Locate the cell with the specified text and output its (X, Y) center coordinate. 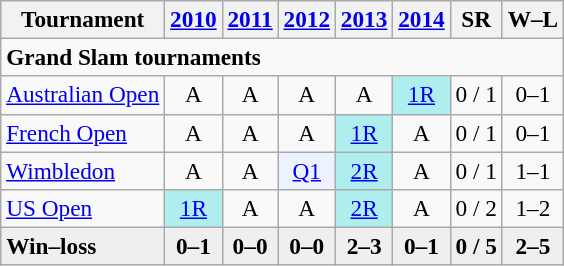
Tournament (83, 19)
Australian Open (83, 95)
2011 (250, 19)
Win–loss (83, 246)
Grand Slam tournaments (282, 57)
US Open (83, 208)
1–2 (532, 208)
1–1 (532, 170)
2012 (306, 19)
0 / 5 (476, 246)
French Open (83, 133)
0 / 2 (476, 208)
W–L (532, 19)
2013 (364, 19)
2014 (422, 19)
SR (476, 19)
Wimbledon (83, 170)
2–5 (532, 246)
Q1 (306, 170)
2–3 (364, 246)
2010 (194, 19)
